Pinpoint the cell where the given text exists, returning its [X, Y] midpoint coordinate. 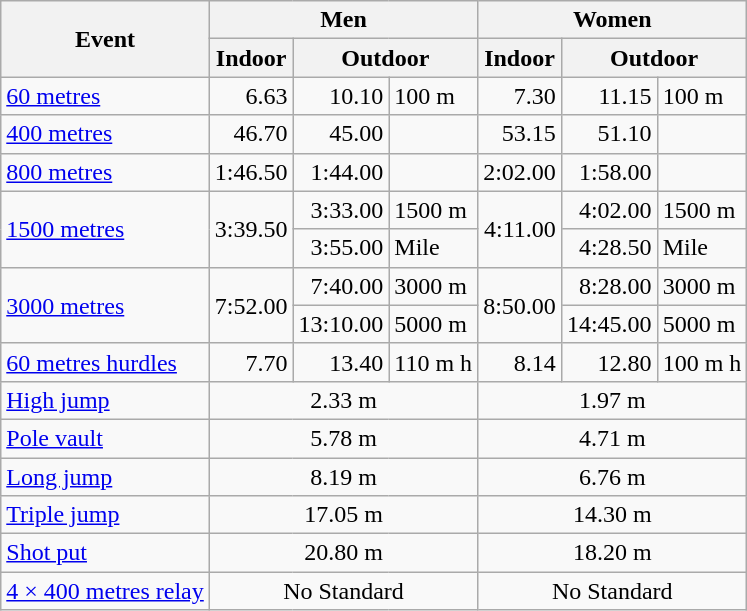
12.80 [609, 362]
13:10.00 [341, 324]
2:02.00 [520, 172]
14.30 m [612, 515]
60 metres [106, 96]
4:11.00 [520, 229]
Triple jump [106, 515]
18.20 m [612, 553]
1:44.00 [341, 172]
8:28.00 [609, 286]
1500 metres [106, 229]
100 m h [702, 362]
2.33 m [343, 400]
1:58.00 [609, 172]
Pole vault [106, 438]
7.70 [251, 362]
8.14 [520, 362]
4:02.00 [609, 210]
High jump [106, 400]
8.19 m [343, 477]
Event [106, 39]
45.00 [341, 134]
3:55.00 [341, 248]
14:45.00 [609, 324]
4.71 m [612, 438]
7:52.00 [251, 305]
7:40.00 [341, 286]
3000 metres [106, 305]
5.78 m [343, 438]
13.40 [341, 362]
Men [343, 20]
20.80 m [343, 553]
Long jump [106, 477]
53.15 [520, 134]
6.63 [251, 96]
17.05 m [343, 515]
3:33.00 [341, 210]
400 metres [106, 134]
8:50.00 [520, 305]
51.10 [609, 134]
11.15 [609, 96]
4:28.50 [609, 248]
4 × 400 metres relay [106, 591]
46.70 [251, 134]
Shot put [106, 553]
110 m h [434, 362]
800 metres [106, 172]
60 metres hurdles [106, 362]
Women [612, 20]
10.10 [341, 96]
1.97 m [612, 400]
1:46.50 [251, 172]
3:39.50 [251, 229]
6.76 m [612, 477]
7.30 [520, 96]
